Search for the cell housing the specified text and yield its (x, y) center coordinate. 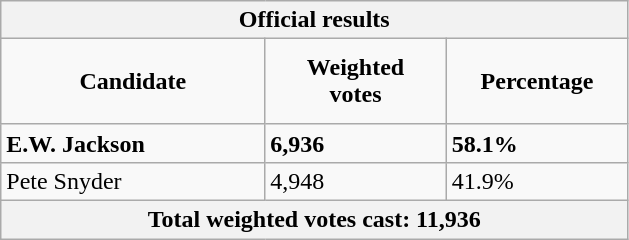
41.9% (537, 181)
Official results (314, 20)
6,936 (356, 143)
Candidate (133, 82)
Weighted votes (356, 82)
Total weighted votes cast: 11,936 (314, 219)
Pete Snyder (133, 181)
E.W. Jackson (133, 143)
Percentage (537, 82)
58.1% (537, 143)
4,948 (356, 181)
